Identify which cell holds the provided text, then report its [x, y] central coordinate. 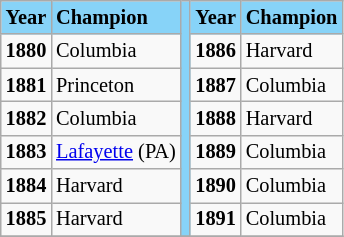
1890 [215, 186]
1884 [26, 186]
1881 [26, 85]
1891 [215, 219]
Princeton [116, 85]
1886 [215, 51]
1885 [26, 219]
1880 [26, 51]
Lafayette (PA) [116, 152]
1887 [215, 85]
1888 [215, 118]
1883 [26, 152]
1889 [215, 152]
1882 [26, 118]
